Return (X, Y) of the center of cell containing provided text 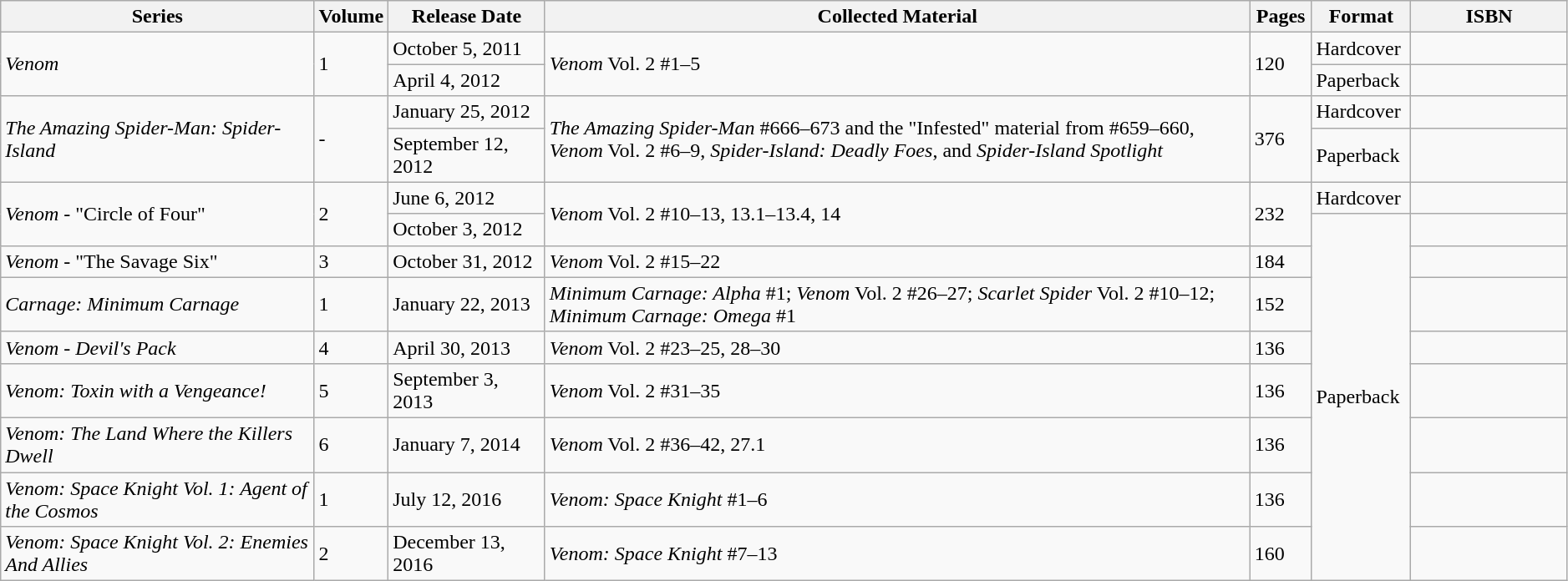
376 (1281, 139)
October 3, 2012 (467, 230)
Venom Vol. 2 #15–22 (897, 261)
Venom: The Land Where the Killers Dwell (157, 444)
January 22, 2013 (467, 304)
Venom Vol. 2 #23–25, 28–30 (897, 347)
January 7, 2014 (467, 444)
152 (1281, 304)
April 30, 2013 (467, 347)
Venom (157, 64)
ISBN (1489, 17)
6 (351, 444)
Venom: Space Knight Vol. 1: Agent of the Cosmos (157, 499)
Pages (1281, 17)
Venom: Space Knight Vol. 2: Enemies And Allies (157, 554)
Minimum Carnage: Alpha #1; Venom Vol. 2 #26–27; Scarlet Spider Vol. 2 #10–12; Minimum Carnage: Omega #1 (897, 304)
3 (351, 261)
Volume (351, 17)
September 3, 2013 (467, 391)
Release Date (467, 17)
Venom Vol. 2 #1–5 (897, 64)
September 12, 2012 (467, 155)
5 (351, 391)
October 31, 2012 (467, 261)
Venom Vol. 2 #31–35 (897, 391)
160 (1281, 554)
4 (351, 347)
Venom - "Circle of Four" (157, 214)
Venom Vol. 2 #10–13, 13.1–13.4, 14 (897, 214)
Carnage: Minimum Carnage (157, 304)
October 5, 2011 (467, 48)
The Amazing Spider-Man #666–673 and the "Infested" material from #659–660, Venom Vol. 2 #6–9, Spider-Island: Deadly Foes, and Spider-Island Spotlight (897, 139)
Venom: Space Knight #1–6 (897, 499)
Format (1362, 17)
Venom: Toxin with a Vengeance! (157, 391)
- (351, 139)
Collected Material (897, 17)
Venom: Space Knight #7–13 (897, 554)
April 4, 2012 (467, 80)
184 (1281, 261)
July 12, 2016 (467, 499)
Venom - Devil's Pack (157, 347)
Series (157, 17)
Venom - "The Savage Six" (157, 261)
January 25, 2012 (467, 112)
120 (1281, 64)
December 13, 2016 (467, 554)
The Amazing Spider-Man: Spider-Island (157, 139)
Venom Vol. 2 #36–42, 27.1 (897, 444)
June 6, 2012 (467, 198)
232 (1281, 214)
